Scan for the cell matching the given text and deliver its [X, Y] coordinate at center. 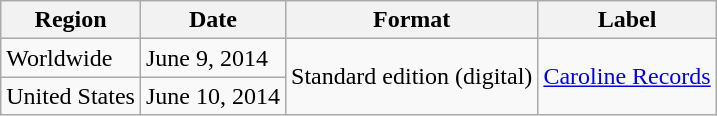
Region [71, 20]
United States [71, 96]
Date [212, 20]
Caroline Records [627, 77]
Standard edition (digital) [412, 77]
Label [627, 20]
Format [412, 20]
June 9, 2014 [212, 58]
Worldwide [71, 58]
June 10, 2014 [212, 96]
